For the text-containing cell, return its midpoint in (X, Y) coordinate format. 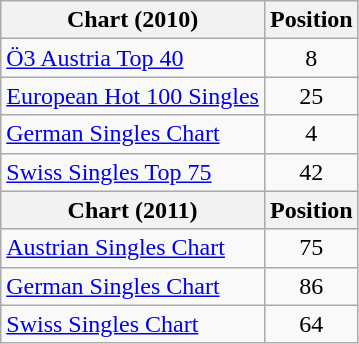
Ö3 Austria Top 40 (133, 58)
Austrian Singles Chart (133, 248)
Swiss Singles Chart (133, 324)
75 (311, 248)
8 (311, 58)
64 (311, 324)
42 (311, 172)
86 (311, 286)
25 (311, 96)
Swiss Singles Top 75 (133, 172)
4 (311, 134)
European Hot 100 Singles (133, 96)
Chart (2010) (133, 20)
Chart (2011) (133, 210)
